Output the [X, Y] coordinate of the center of the cell containing the given text.  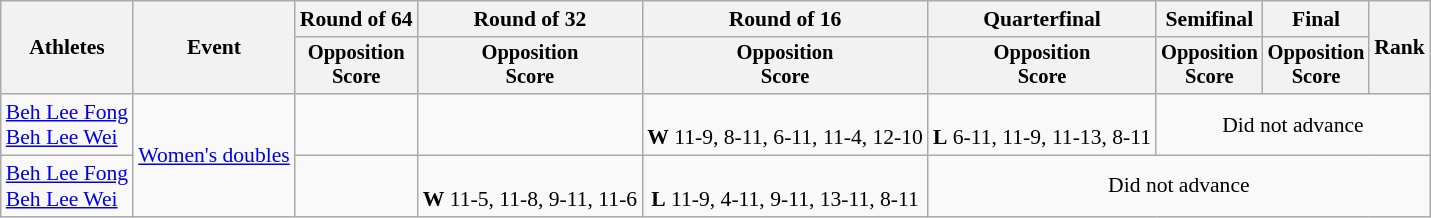
Final [1316, 19]
Round of 16 [785, 19]
Semifinal [1210, 19]
W 11-9, 8-11, 6-11, 11-4, 12-10 [785, 124]
W 11-5, 11-8, 9-11, 11-6 [530, 186]
Round of 32 [530, 19]
Quarterfinal [1042, 19]
Round of 64 [356, 19]
L 6-11, 11-9, 11-13, 8-11 [1042, 124]
Rank [1400, 48]
Event [214, 48]
Women's doubles [214, 155]
L 11-9, 4-11, 9-11, 13-11, 8-11 [785, 186]
Athletes [67, 48]
